Search for the cell housing the specified text and yield its [X, Y] center coordinate. 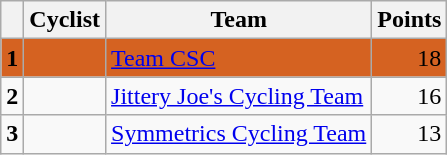
Points [410, 20]
13 [410, 134]
18 [410, 58]
Cyclist [65, 20]
1 [12, 58]
2 [12, 96]
16 [410, 96]
Team [239, 20]
Symmetrics Cycling Team [239, 134]
Team CSC [239, 58]
3 [12, 134]
Jittery Joe's Cycling Team [239, 96]
